Return (x, y) of the center of cell containing provided text 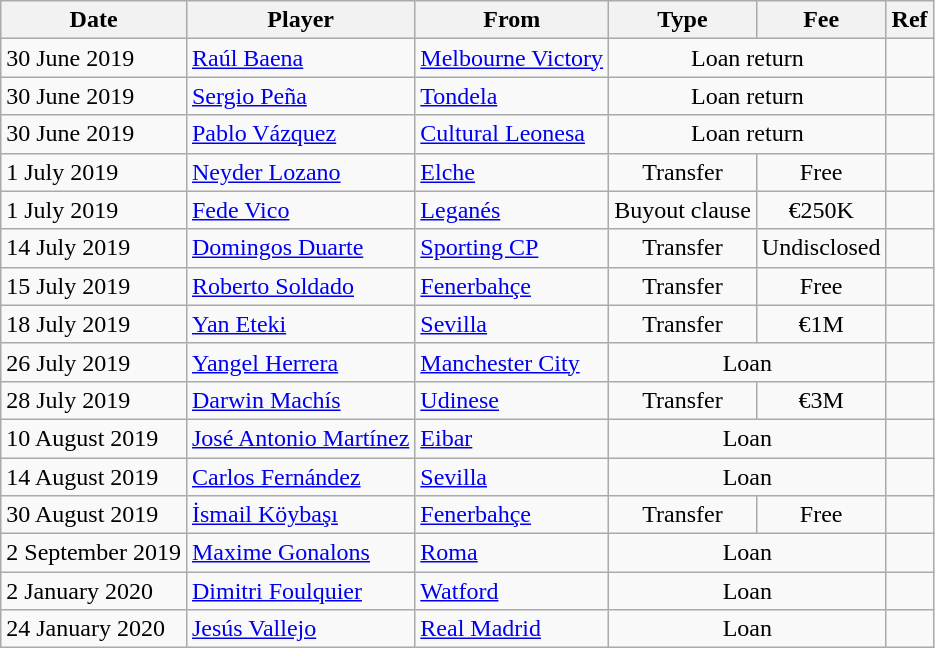
Roberto Soldado (300, 286)
Leganés (512, 210)
Dimitri Foulquier (300, 591)
Undisclosed (821, 248)
Jesús Vallejo (300, 629)
Sporting CP (512, 248)
26 July 2019 (94, 362)
Neyder Lozano (300, 172)
Sergio Peña (300, 96)
Yangel Herrera (300, 362)
José Antonio Martínez (300, 438)
14 August 2019 (94, 477)
Manchester City (512, 362)
Raúl Baena (300, 58)
Tondela (512, 96)
Cultural Leonesa (512, 134)
Roma (512, 553)
Real Madrid (512, 629)
Yan Eteki (300, 324)
Ref (910, 20)
Fede Vico (300, 210)
2 January 2020 (94, 591)
€3M (821, 400)
Carlos Fernández (300, 477)
15 July 2019 (94, 286)
2 September 2019 (94, 553)
From (512, 20)
24 January 2020 (94, 629)
Maxime Gonalons (300, 553)
30 August 2019 (94, 515)
€1M (821, 324)
Melbourne Victory (512, 58)
14 July 2019 (94, 248)
Date (94, 20)
Domingos Duarte (300, 248)
Eibar (512, 438)
Player (300, 20)
Fee (821, 20)
Type (683, 20)
10 August 2019 (94, 438)
18 July 2019 (94, 324)
Elche (512, 172)
Pablo Vázquez (300, 134)
€250K (821, 210)
Watford (512, 591)
Buyout clause (683, 210)
İsmail Köybaşı (300, 515)
Darwin Machís (300, 400)
Udinese (512, 400)
28 July 2019 (94, 400)
